Output the (X, Y) coordinate of the center of the cell containing the given text.  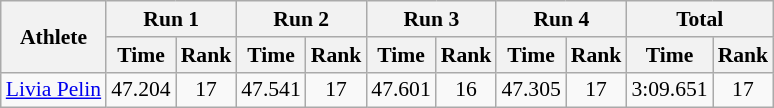
Run 4 (561, 19)
47.305 (530, 90)
Run 3 (431, 19)
47.204 (140, 90)
Run 1 (171, 19)
Athlete (54, 36)
Livia Pelin (54, 90)
Run 2 (301, 19)
47.601 (400, 90)
Total (700, 19)
16 (466, 90)
47.541 (270, 90)
3:09.651 (669, 90)
